Identify which cell holds the provided text, then report its [X, Y] central coordinate. 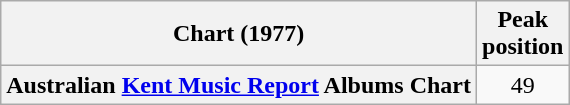
49 [523, 85]
Chart (1977) [239, 34]
Peakposition [523, 34]
Australian Kent Music Report Albums Chart [239, 85]
